Output the (X, Y) coordinate of the center of the cell containing the given text.  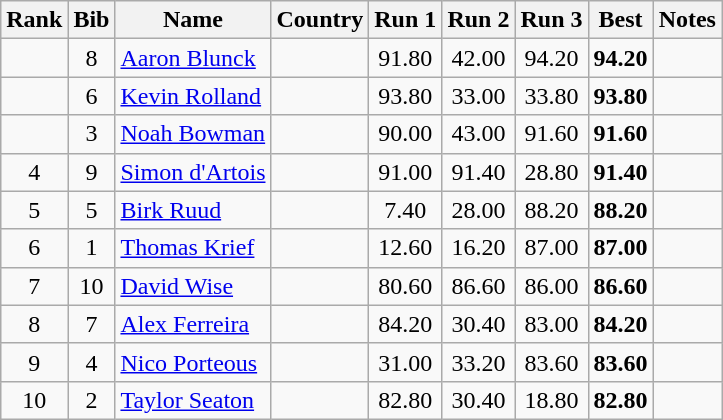
Run 1 (406, 20)
28.00 (478, 210)
Name (193, 20)
90.00 (406, 134)
33.20 (478, 362)
16.20 (478, 248)
Aaron Blunck (193, 58)
7.40 (406, 210)
Noah Bowman (193, 134)
86.00 (552, 286)
91.00 (406, 172)
Taylor Seaton (193, 400)
David Wise (193, 286)
Country (320, 20)
Nico Porteous (193, 362)
Simon d'Artois (193, 172)
Thomas Krief (193, 248)
3 (92, 134)
Rank (34, 20)
43.00 (478, 134)
Bib (92, 20)
Alex Ferreira (193, 324)
Run 2 (478, 20)
83.00 (552, 324)
Best (620, 20)
1 (92, 248)
33.80 (552, 96)
28.80 (552, 172)
31.00 (406, 362)
Kevin Rolland (193, 96)
91.80 (406, 58)
2 (92, 400)
12.60 (406, 248)
Notes (687, 20)
Birk Ruud (193, 210)
42.00 (478, 58)
33.00 (478, 96)
80.60 (406, 286)
Run 3 (552, 20)
18.80 (552, 400)
